From the cell containing the given text, extract its center point as [X, Y] coordinate. 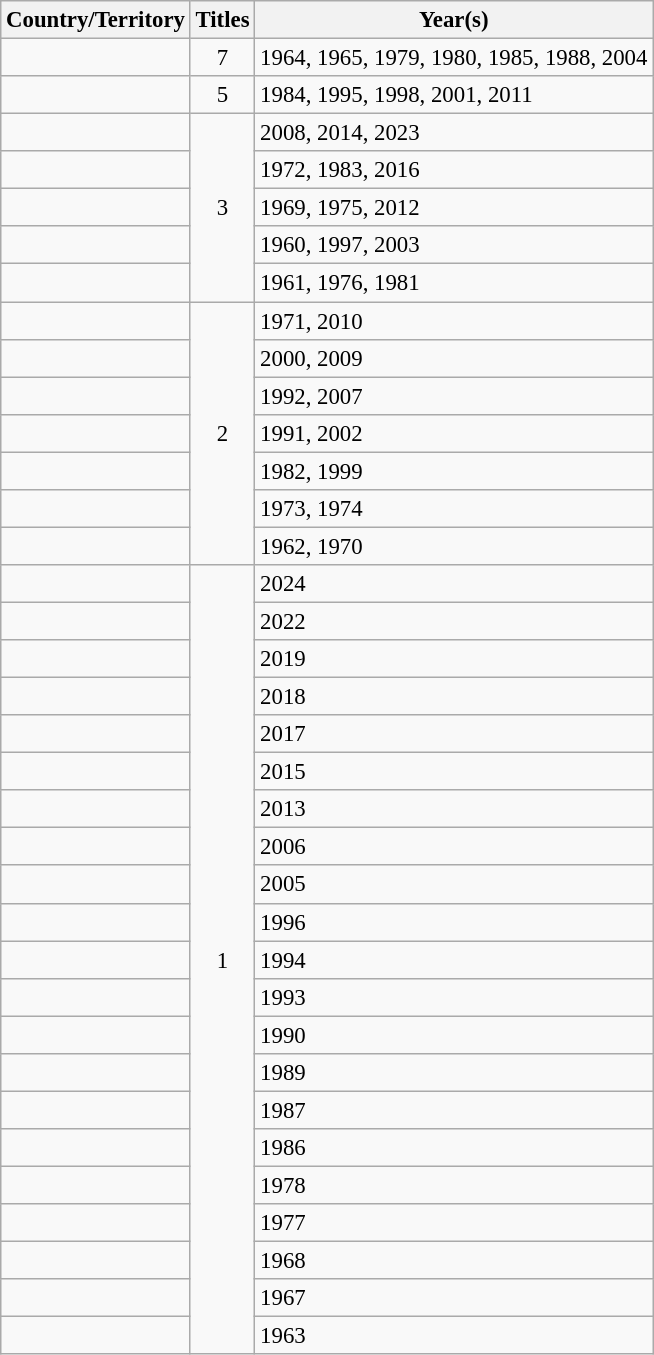
2 [222, 434]
1982, 1999 [454, 471]
1964, 1965, 1979, 1980, 1985, 1988, 2004 [454, 58]
1991, 2002 [454, 433]
5 [222, 95]
2018 [454, 697]
1984, 1995, 1998, 2001, 2011 [454, 95]
1971, 2010 [454, 321]
7 [222, 58]
2019 [454, 659]
2005 [454, 885]
1967 [454, 1298]
1990 [454, 1035]
1968 [454, 1261]
1 [222, 960]
1960, 1997, 2003 [454, 245]
1989 [454, 1073]
3 [222, 208]
2024 [454, 584]
1994 [454, 960]
1987 [454, 1110]
2000, 2009 [454, 358]
1963 [454, 1336]
1969, 1975, 2012 [454, 208]
2017 [454, 734]
2008, 2014, 2023 [454, 133]
1977 [454, 1223]
1996 [454, 922]
1962, 1970 [454, 546]
Year(s) [454, 20]
Country/Territory [96, 20]
1993 [454, 997]
1978 [454, 1185]
1972, 1983, 2016 [454, 170]
1992, 2007 [454, 396]
1961, 1976, 1981 [454, 283]
2013 [454, 809]
1986 [454, 1148]
1973, 1974 [454, 509]
Titles [222, 20]
2022 [454, 621]
2006 [454, 847]
2015 [454, 772]
